Detect which cell encompasses the target text, then output its (X, Y) center coordinate. 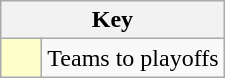
Key (112, 20)
Teams to playoffs (133, 58)
